Return (X, Y) of the center of cell containing provided text 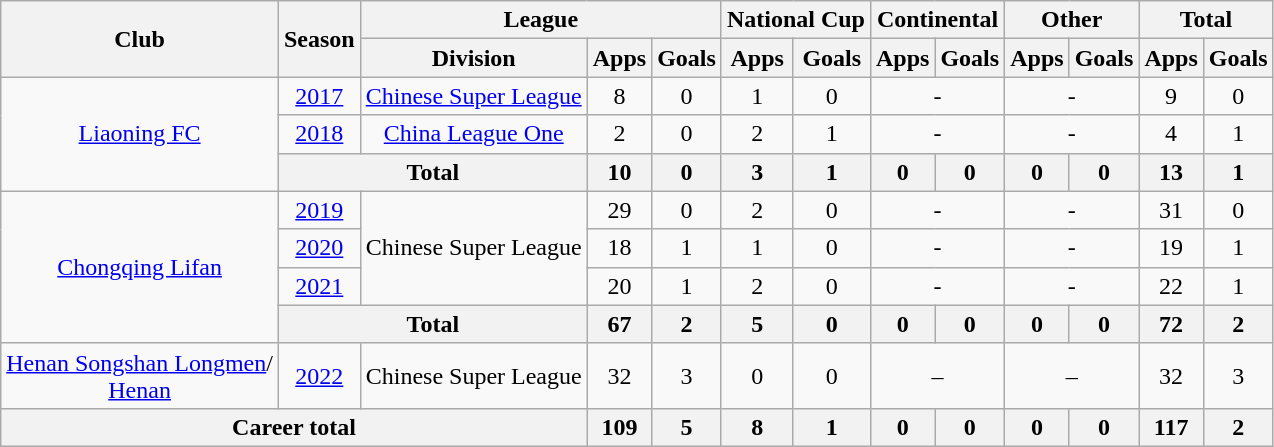
Other (1072, 20)
Season (319, 39)
4 (1171, 134)
22 (1171, 286)
2019 (319, 210)
109 (619, 427)
67 (619, 324)
2017 (319, 96)
Division (474, 58)
117 (1171, 427)
Chongqing Lifan (140, 267)
20 (619, 286)
13 (1171, 172)
72 (1171, 324)
29 (619, 210)
19 (1171, 248)
Henan Songshan Longmen/Henan (140, 376)
China League One (474, 134)
18 (619, 248)
Club (140, 39)
2022 (319, 376)
31 (1171, 210)
League (540, 20)
Liaoning FC (140, 134)
9 (1171, 96)
Career total (294, 427)
2020 (319, 248)
2021 (319, 286)
National Cup (796, 20)
2018 (319, 134)
Continental (937, 20)
10 (619, 172)
